Pinpoint the cell where the given text exists, returning its (X, Y) midpoint coordinate. 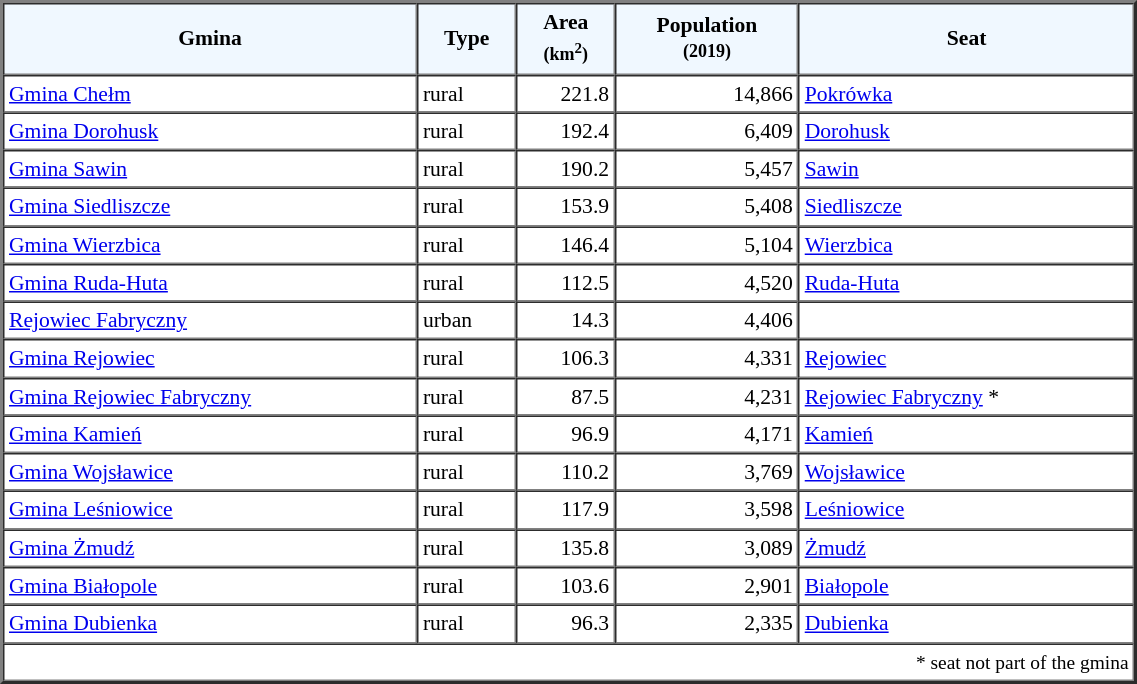
4,520 (707, 283)
5,457 (707, 169)
* seat not part of the gmina (569, 662)
5,408 (707, 207)
Gmina Kamień (210, 434)
Gmina Żmudź (210, 548)
Rejowiec Fabryczny * (967, 396)
Gmina Sawin (210, 169)
Kamień (967, 434)
2,335 (707, 624)
135.8 (566, 548)
Gmina Wojsławice (210, 472)
Rejowiec Fabryczny (210, 321)
urban (467, 321)
4,406 (707, 321)
14.3 (566, 321)
14,866 (707, 93)
Gmina Ruda-Huta (210, 283)
221.8 (566, 93)
3,769 (707, 472)
Sawin (967, 169)
Żmudź (967, 548)
Pokrówka (967, 93)
Gmina Dubienka (210, 624)
4,331 (707, 359)
96.9 (566, 434)
Gmina Dorohusk (210, 131)
2,901 (707, 586)
5,104 (707, 245)
192.4 (566, 131)
Gmina Chełm (210, 93)
Seat (967, 38)
Type (467, 38)
3,598 (707, 510)
106.3 (566, 359)
Gmina Siedliszcze (210, 207)
Gmina Rejowiec (210, 359)
Gmina Leśniowice (210, 510)
153.9 (566, 207)
Ruda-Huta (967, 283)
190.2 (566, 169)
96.3 (566, 624)
4,171 (707, 434)
Wojsławice (967, 472)
Wierzbica (967, 245)
117.9 (566, 510)
4,231 (707, 396)
Dorohusk (967, 131)
Siedliszcze (967, 207)
146.4 (566, 245)
Area(km2) (566, 38)
Gmina Wierzbica (210, 245)
Gmina (210, 38)
Leśniowice (967, 510)
6,409 (707, 131)
Dubienka (967, 624)
110.2 (566, 472)
3,089 (707, 548)
Gmina Białopole (210, 586)
103.6 (566, 586)
Gmina Rejowiec Fabryczny (210, 396)
Rejowiec (967, 359)
Population(2019) (707, 38)
Białopole (967, 586)
112.5 (566, 283)
87.5 (566, 396)
